Provide the [X, Y] coordinate of the cell's center where the given text is located.  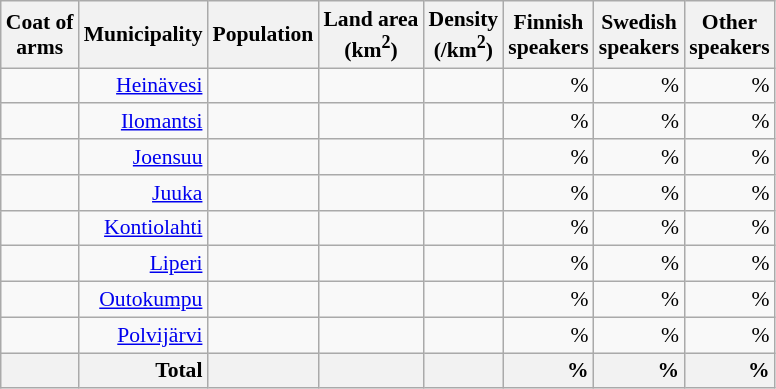
Municipality [144, 34]
Coat ofarms [40, 34]
Liperi [144, 264]
Finnishspeakers [548, 34]
Population [262, 34]
Outokumpu [144, 300]
Swedishspeakers [639, 34]
Density(/km2) [463, 34]
Polvijärvi [144, 335]
Otherspeakers [729, 34]
Ilomantsi [144, 122]
Total [144, 371]
Joensuu [144, 157]
Juuka [144, 193]
Heinävesi [144, 86]
Land area(km2) [370, 34]
Kontiolahti [144, 228]
